Identify which cell holds the provided text, then report its [x, y] central coordinate. 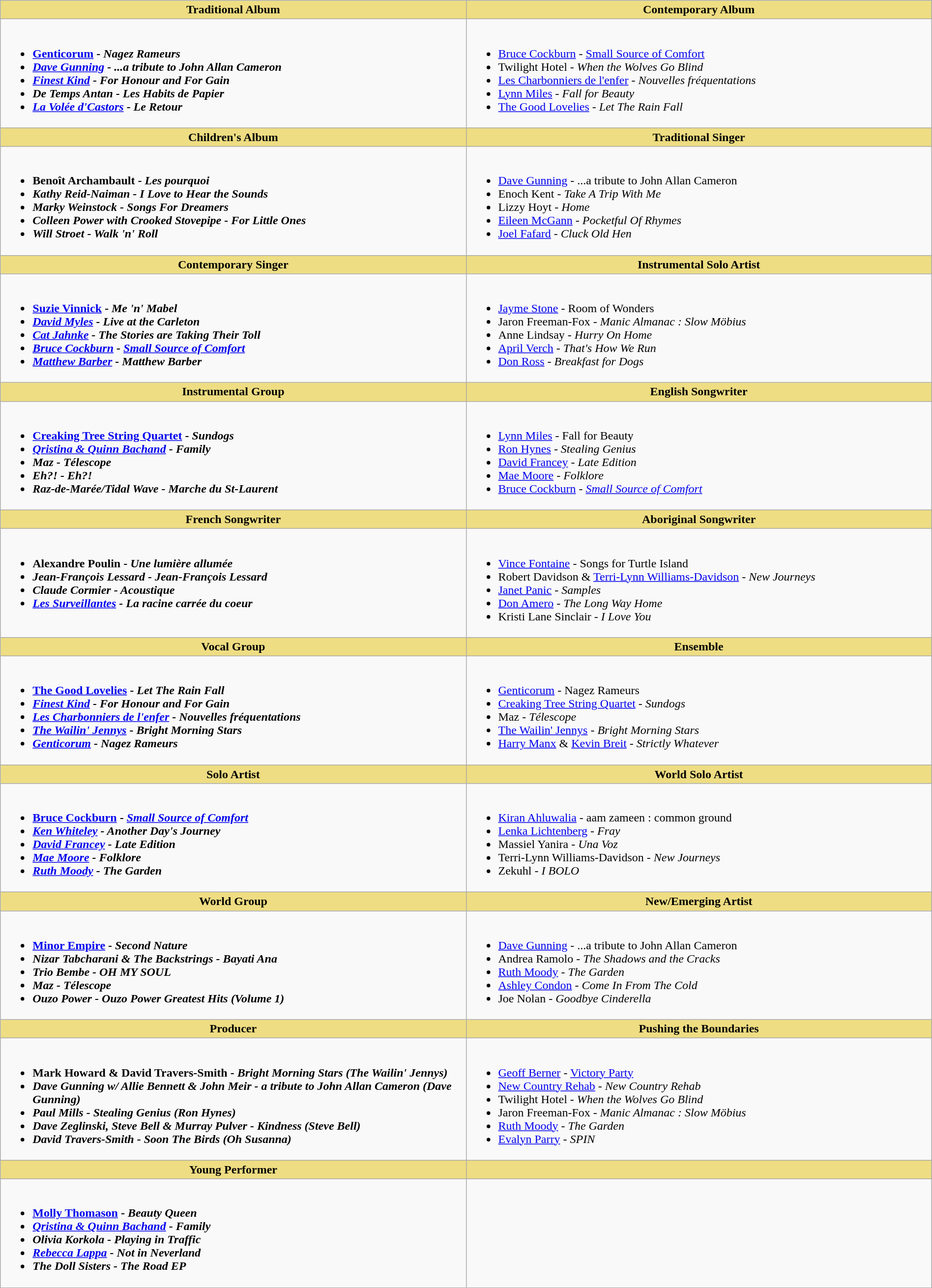
World Group [233, 902]
World Solo Artist [699, 774]
Instrumental Solo Artist [699, 264]
English Songwriter [699, 392]
Traditional Album [233, 10]
Ensemble [699, 646]
Traditional Singer [699, 137]
Young Performer [233, 1170]
Bruce Cockburn - Small Source of ComfortKen Whiteley - Another Day's JourneyDavid Francey - Late EditionMae Moore - FolkloreRuth Moody - The Garden [233, 838]
Pushing the Boundaries [699, 1029]
Creaking Tree String Quartet - SundogsQristina & Quinn Bachand - FamilyMaz - TélescopeEh?! - Eh?!Raz-de-Marée/Tidal Wave - Marche du St-Laurent [233, 455]
Contemporary Album [699, 10]
Instrumental Group [233, 392]
French Songwriter [233, 519]
Producer [233, 1029]
Vocal Group [233, 646]
Lynn Miles - Fall for BeautyRon Hynes - Stealing GeniusDavid Francey - Late EditionMae Moore - FolkloreBruce Cockburn - Small Source of Comfort [699, 455]
Contemporary Singer [233, 264]
Children's Album [233, 137]
Solo Artist [233, 774]
Aboriginal Songwriter [699, 519]
New/Emerging Artist [699, 902]
